Search for the cell housing the specified text and yield its [x, y] center coordinate. 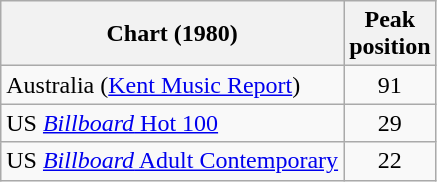
Australia (Kent Music Report) [172, 85]
US Billboard Hot 100 [172, 123]
Peakposition [390, 34]
Chart (1980) [172, 34]
29 [390, 123]
US Billboard Adult Contemporary [172, 161]
91 [390, 85]
22 [390, 161]
